Find where the given text appears and provide that cell's center as (X, Y) coordinate. 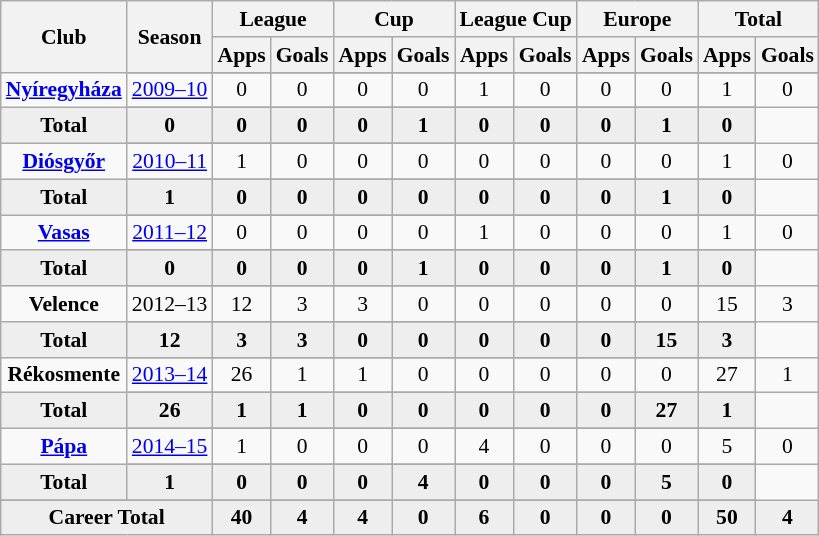
Nyíregyháza (64, 90)
Velence (64, 304)
Diósgyőr (64, 162)
2014–15 (170, 447)
Career Total (107, 518)
Rékosmente (64, 375)
6 (484, 518)
Vasas (64, 233)
Cup (394, 19)
League (272, 19)
Season (170, 36)
2012–13 (170, 304)
40 (241, 518)
2011–12 (170, 233)
Club (64, 36)
2013–14 (170, 375)
League Cup (516, 19)
Europe (638, 19)
50 (727, 518)
Pápa (64, 447)
2009–10 (170, 90)
2010–11 (170, 162)
